Find where the given text appears and provide that cell's center as (X, Y) coordinate. 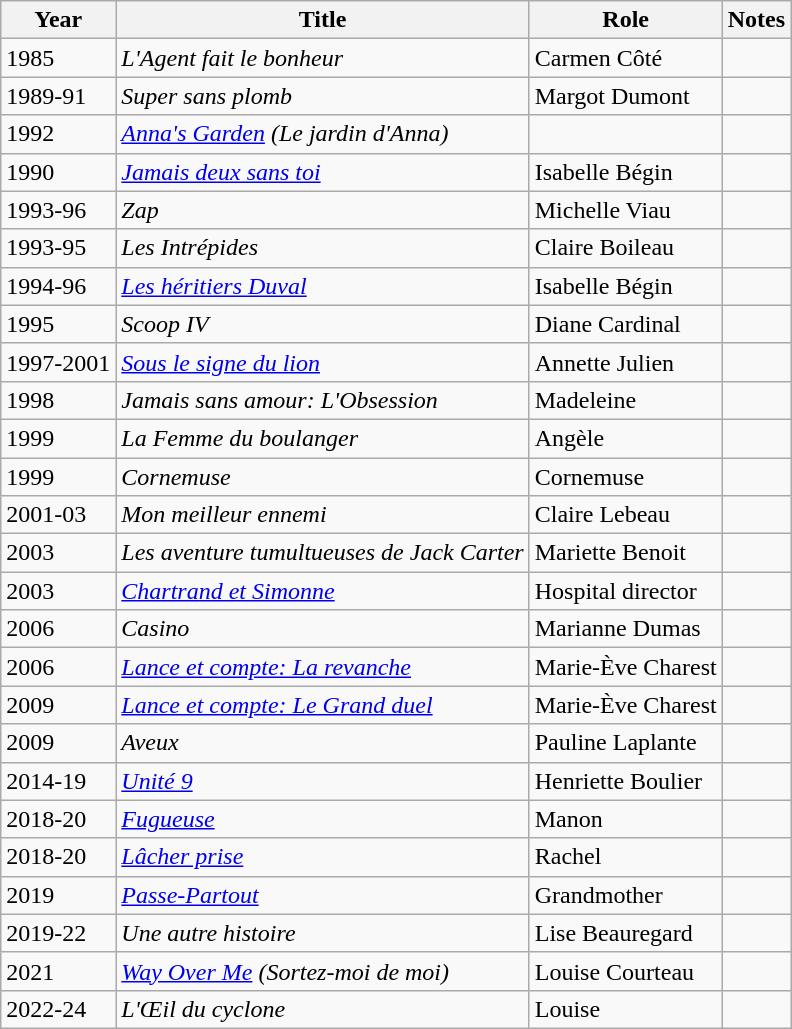
Jamais sans amour: L'Obsession (322, 400)
Unité 9 (322, 781)
Grandmother (626, 895)
Les héritiers Duval (322, 286)
La Femme du boulanger (322, 438)
Les Intrépides (322, 248)
2021 (58, 971)
Lâcher prise (322, 857)
1995 (58, 324)
Une autre histoire (322, 933)
Henriette Boulier (626, 781)
Lise Beauregard (626, 933)
Claire Boileau (626, 248)
Rachel (626, 857)
Margot Dumont (626, 96)
Notes (756, 20)
Louise Courteau (626, 971)
Fugueuse (322, 819)
Claire Lebeau (626, 515)
L'Agent fait le bonheur (322, 58)
Louise (626, 1009)
Jamais deux sans toi (322, 172)
Aveux (322, 743)
Passe-Partout (322, 895)
Manon (626, 819)
Casino (322, 629)
Title (322, 20)
1992 (58, 134)
Scoop IV (322, 324)
2022-24 (58, 1009)
Hospital director (626, 591)
Sous le signe du lion (322, 362)
Super sans plomb (322, 96)
Anna's Garden (Le jardin d'Anna) (322, 134)
2019-22 (58, 933)
Carmen Côté (626, 58)
1985 (58, 58)
1989-91 (58, 96)
2001-03 (58, 515)
Madeleine (626, 400)
1990 (58, 172)
1997-2001 (58, 362)
1998 (58, 400)
Mariette Benoit (626, 553)
1993-96 (58, 210)
2014-19 (58, 781)
Year (58, 20)
Michelle Viau (626, 210)
1994-96 (58, 286)
Angèle (626, 438)
Mon meilleur ennemi (322, 515)
Les aventure tumultueuses de Jack Carter (322, 553)
Lance et compte: La revanche (322, 667)
Lance et compte: Le Grand duel (322, 705)
Annette Julien (626, 362)
Pauline Laplante (626, 743)
Marianne Dumas (626, 629)
Role (626, 20)
Zap (322, 210)
Way Over Me (Sortez-moi de moi) (322, 971)
2019 (58, 895)
Diane Cardinal (626, 324)
1993-95 (58, 248)
Chartrand et Simonne (322, 591)
L'Œil du cyclone (322, 1009)
